From the cell containing the given text, extract its center point as (x, y) coordinate. 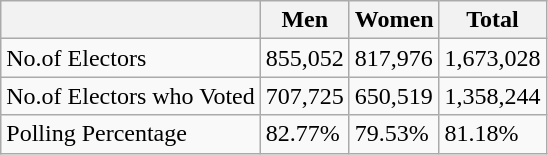
No.of Electors (130, 58)
Women (394, 20)
Men (304, 20)
No.of Electors who Voted (130, 96)
Polling Percentage (130, 134)
855,052 (304, 58)
707,725 (304, 96)
1,673,028 (492, 58)
1,358,244 (492, 96)
Total (492, 20)
650,519 (394, 96)
817,976 (394, 58)
81.18% (492, 134)
82.77% (304, 134)
79.53% (394, 134)
